Find where the given text appears and provide that cell's center as [x, y] coordinate. 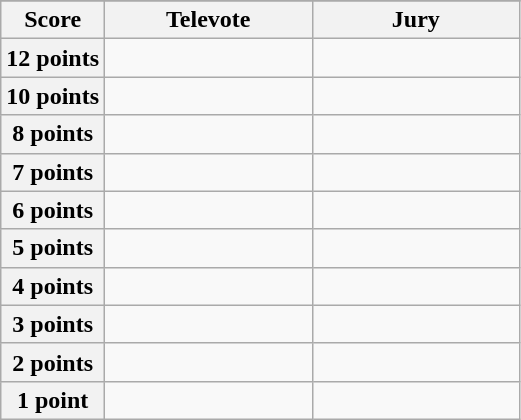
3 points [53, 324]
12 points [53, 58]
2 points [53, 362]
4 points [53, 286]
8 points [53, 134]
7 points [53, 172]
10 points [53, 96]
Jury [416, 20]
Televote [209, 20]
1 point [53, 400]
6 points [53, 210]
5 points [53, 248]
Score [53, 20]
